Output the (x, y) coordinate of the center of the cell containing the given text.  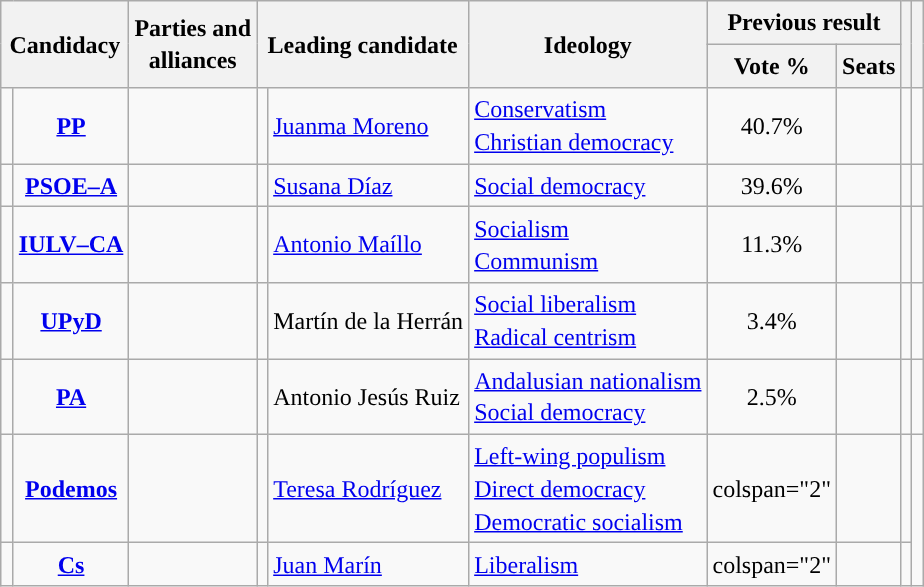
Juan Marín (368, 564)
IULV–CA (71, 245)
PP (71, 126)
2.5% (772, 397)
Antonio Maíllo (368, 245)
Susana Díaz (368, 186)
PSOE–A (71, 186)
Parties andalliances (193, 44)
Teresa Rodríguez (368, 488)
Previous result (804, 22)
Martín de la Herrán (368, 321)
11.3% (772, 245)
Antonio Jesús Ruiz (368, 397)
Liberalism (588, 564)
Candidacy (65, 44)
SocialismCommunism (588, 245)
PA (71, 397)
UPyD (71, 321)
Social liberalismRadical centrism (588, 321)
39.6% (772, 186)
Ideology (588, 44)
Social democracy (588, 186)
40.7% (772, 126)
Juanma Moreno (368, 126)
Left-wing populismDirect democracyDemocratic socialism (588, 488)
Cs (71, 564)
Podemos (71, 488)
Andalusian nationalismSocial democracy (588, 397)
Vote % (772, 66)
3.4% (772, 321)
Leading candidate (363, 44)
Seats (869, 66)
ConservatismChristian democracy (588, 126)
